Determine the [X, Y] coordinate at the center of the cell enclosing the given text.  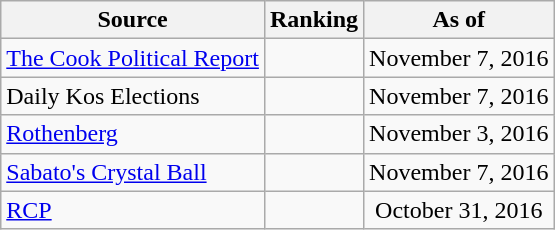
October 31, 2016 [459, 210]
Rothenberg [133, 134]
As of [459, 20]
RCP [133, 210]
November 3, 2016 [459, 134]
Source [133, 20]
Daily Kos Elections [133, 96]
Ranking [314, 20]
The Cook Political Report [133, 58]
Sabato's Crystal Ball [133, 172]
